Identify which cell holds the provided text, then report its (X, Y) central coordinate. 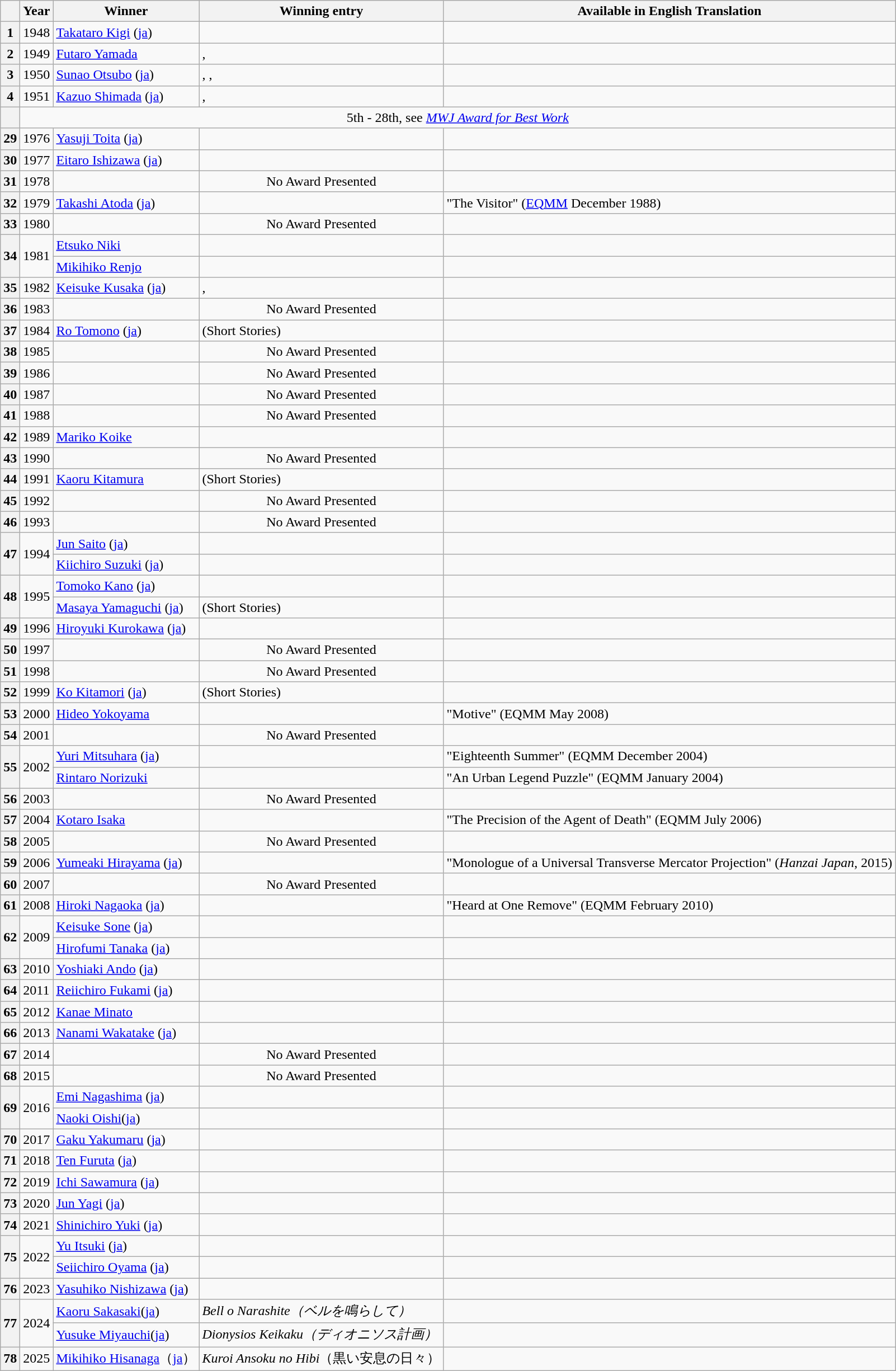
Futaro Yamada (126, 54)
60 (10, 884)
1 (10, 32)
30 (10, 160)
1950 (37, 75)
Masaya Yamaguchi (ja) (126, 607)
, , (321, 75)
Kazuo Shimada (ja) (126, 96)
1990 (37, 458)
44 (10, 479)
1980 (37, 224)
Sunao Otsubo (ja) (126, 75)
"Heard at One Remove" (EQMM February 2010) (669, 905)
50 (10, 650)
45 (10, 501)
51 (10, 671)
"The Precision of the Agent of Death" (EQMM July 2006) (669, 820)
38 (10, 352)
Yumeaki Hirayama (ja) (126, 863)
75 (10, 1256)
Mikihiko Renjo (126, 267)
37 (10, 331)
2001 (37, 735)
Hideo Yokoyama (126, 714)
2010 (37, 969)
2004 (37, 820)
Yasuhiko Nishizawa (ja) (126, 1288)
Emi Nagashima (ja) (126, 1097)
Yu Itsuki (ja) (126, 1246)
64 (10, 991)
Hirofumi Tanaka (ja) (126, 948)
2008 (37, 905)
1978 (37, 181)
1989 (37, 437)
65 (10, 1012)
56 (10, 799)
Ko Kitamori (ja) (126, 692)
1997 (37, 650)
63 (10, 969)
Yusuke Miyauchi(ja) (126, 1335)
46 (10, 522)
76 (10, 1288)
Bell o Narashite（ベルを鳴らして） (321, 1311)
Shinichiro Yuki (ja) (126, 1224)
42 (10, 437)
35 (10, 288)
57 (10, 820)
78 (10, 1359)
2025 (37, 1359)
Keisuke Sone (ja) (126, 926)
Available in English Translation (669, 11)
"Eighteenth Summer" (EQMM December 2004) (669, 756)
54 (10, 735)
2013 (37, 1033)
1977 (37, 160)
2022 (37, 1256)
72 (10, 1182)
1996 (37, 629)
2023 (37, 1288)
32 (10, 202)
31 (10, 181)
2007 (37, 884)
33 (10, 224)
Jun Saito (ja) (126, 543)
66 (10, 1033)
Reiichiro Fukami (ja) (126, 991)
1992 (37, 501)
2019 (37, 1182)
2018 (37, 1161)
52 (10, 692)
2006 (37, 863)
59 (10, 863)
1986 (37, 373)
55 (10, 767)
Mikihiko Hisanaga（ja） (126, 1359)
2011 (37, 991)
Kotaro Isaka (126, 820)
Kanae Minato (126, 1012)
5th - 28th, see MWJ Award for Best Work (458, 117)
67 (10, 1054)
2014 (37, 1054)
Nanami Wakatake (ja) (126, 1033)
53 (10, 714)
1982 (37, 288)
2021 (37, 1224)
2016 (37, 1108)
Kiichiro Suzuki (ja) (126, 564)
1995 (37, 596)
1979 (37, 202)
"Motive" (EQMM May 2008) (669, 714)
Dionysios Keikaku（ディオニソス計画） (321, 1335)
1981 (37, 256)
61 (10, 905)
Hiroki Nagaoka (ja) (126, 905)
Winning entry (321, 11)
Ichi Sawamura (ja) (126, 1182)
29 (10, 139)
Gaku Yakumaru (ja) (126, 1139)
4 (10, 96)
58 (10, 841)
71 (10, 1161)
34 (10, 256)
48 (10, 596)
41 (10, 416)
Yuri Mitsuhara (ja) (126, 756)
Kuroi Ansoku no Hibi（黒い安息の日々） (321, 1359)
69 (10, 1108)
1998 (37, 671)
1983 (37, 309)
77 (10, 1323)
Takataro Kigi (ja) (126, 32)
"Monologue of a Universal Transverse Mercator Projection" (Hanzai Japan, 2015) (669, 863)
1987 (37, 394)
Seiichiro Oyama (ja) (126, 1267)
2017 (37, 1139)
70 (10, 1139)
Ro Tomono (ja) (126, 331)
2020 (37, 1203)
2000 (37, 714)
1951 (37, 96)
2024 (37, 1323)
2002 (37, 767)
Kaoru Kitamura (126, 479)
Year (37, 11)
Rintaro Norizuki (126, 778)
43 (10, 458)
2005 (37, 841)
2009 (37, 937)
Etsuko Niki (126, 245)
Yasuji Toita (ja) (126, 139)
Ten Furuta (ja) (126, 1161)
68 (10, 1076)
1948 (37, 32)
1949 (37, 54)
Eitaro Ishizawa (ja) (126, 160)
Keisuke Kusaka (ja) (126, 288)
49 (10, 629)
Tomoko Kano (ja) (126, 586)
1993 (37, 522)
74 (10, 1224)
"The Visitor" (EQMM December 1988) (669, 202)
3 (10, 75)
Kaoru Sakasaki(ja) (126, 1311)
1999 (37, 692)
1988 (37, 416)
1984 (37, 331)
62 (10, 937)
2015 (37, 1076)
Yoshiaki Ando (ja) (126, 969)
1994 (37, 554)
2 (10, 54)
39 (10, 373)
Naoki Oishi(ja) (126, 1118)
40 (10, 394)
Mariko Koike (126, 437)
Hiroyuki Kurokawa (ja) (126, 629)
Jun Yagi (ja) (126, 1203)
Takashi Atoda (ja) (126, 202)
1976 (37, 139)
1985 (37, 352)
Winner (126, 11)
2003 (37, 799)
"An Urban Legend Puzzle" (EQMM January 2004) (669, 778)
73 (10, 1203)
47 (10, 554)
2012 (37, 1012)
36 (10, 309)
1991 (37, 479)
